Scan for the cell matching the given text and deliver its (x, y) coordinate at center. 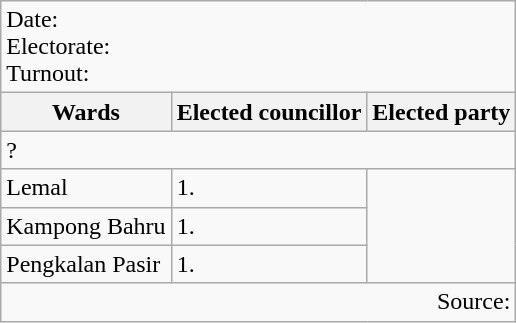
Source: (258, 302)
Pengkalan Pasir (86, 264)
Lemal (86, 188)
Wards (86, 112)
Elected councillor (269, 112)
Date: Electorate: Turnout: (258, 47)
Kampong Bahru (86, 226)
Elected party (442, 112)
? (258, 150)
